Extract the (X, Y) coordinate from the center of the cell holding the provided text.  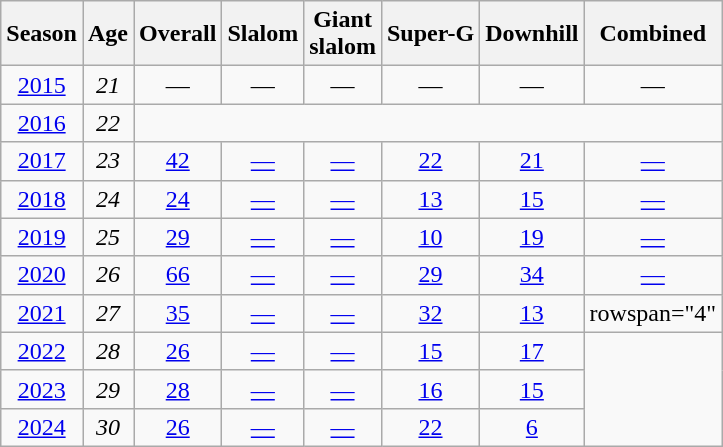
35 (178, 313)
19 (532, 237)
Season (42, 34)
2024 (42, 427)
2020 (42, 275)
30 (108, 427)
2019 (42, 237)
Downhill (532, 34)
16 (430, 389)
17 (532, 351)
34 (532, 275)
10 (430, 237)
Super-G (430, 34)
Age (108, 34)
6 (532, 427)
2015 (42, 85)
2021 (42, 313)
Combined (653, 34)
2017 (42, 161)
42 (178, 161)
Slalom (263, 34)
66 (178, 275)
23 (108, 161)
Giantslalom (343, 34)
2016 (42, 123)
rowspan="4" (653, 313)
25 (108, 237)
2023 (42, 389)
32 (430, 313)
27 (108, 313)
2018 (42, 199)
Overall (178, 34)
2022 (42, 351)
